Search for the cell housing the specified text and yield its (X, Y) center coordinate. 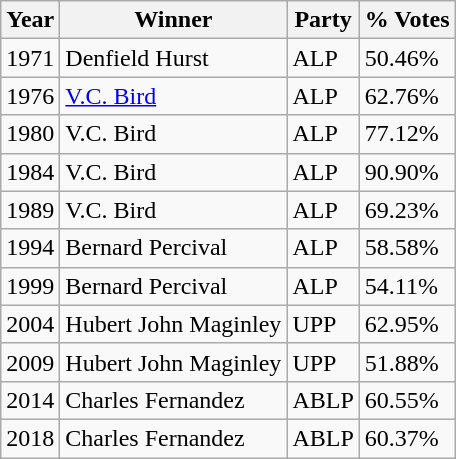
54.11% (407, 286)
1976 (30, 96)
1984 (30, 172)
1971 (30, 58)
90.90% (407, 172)
1999 (30, 286)
1980 (30, 134)
62.76% (407, 96)
Winner (174, 20)
60.55% (407, 400)
69.23% (407, 210)
58.58% (407, 248)
77.12% (407, 134)
2014 (30, 400)
2009 (30, 362)
% Votes (407, 20)
50.46% (407, 58)
51.88% (407, 362)
1994 (30, 248)
2018 (30, 438)
60.37% (407, 438)
Denfield Hurst (174, 58)
1989 (30, 210)
62.95% (407, 324)
2004 (30, 324)
Party (323, 20)
Year (30, 20)
